Return the (x, y) coordinate for the center point of the cell that contains the specified text.  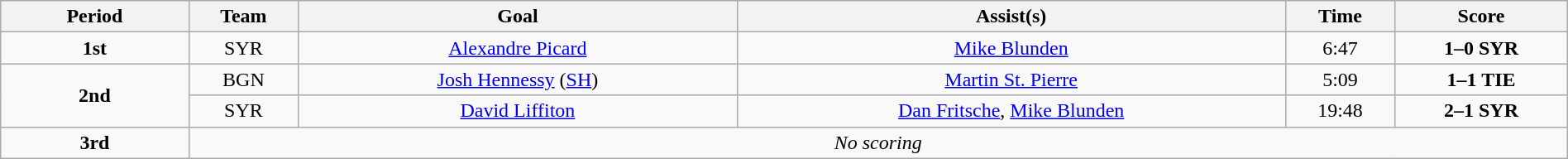
6:47 (1340, 48)
Alexandre Picard (518, 48)
1–1 TIE (1481, 79)
1–0 SYR (1481, 48)
David Liffiton (518, 111)
Goal (518, 17)
2nd (94, 95)
Assist(s) (1011, 17)
5:09 (1340, 79)
Josh Hennessy (SH) (518, 79)
No scoring (878, 142)
2–1 SYR (1481, 111)
Mike Blunden (1011, 48)
Dan Fritsche, Mike Blunden (1011, 111)
19:48 (1340, 111)
3rd (94, 142)
Period (94, 17)
BGN (243, 79)
1st (94, 48)
Team (243, 17)
Score (1481, 17)
Martin St. Pierre (1011, 79)
Time (1340, 17)
